Extract the (X, Y) coordinate from the center of the cell holding the provided text.  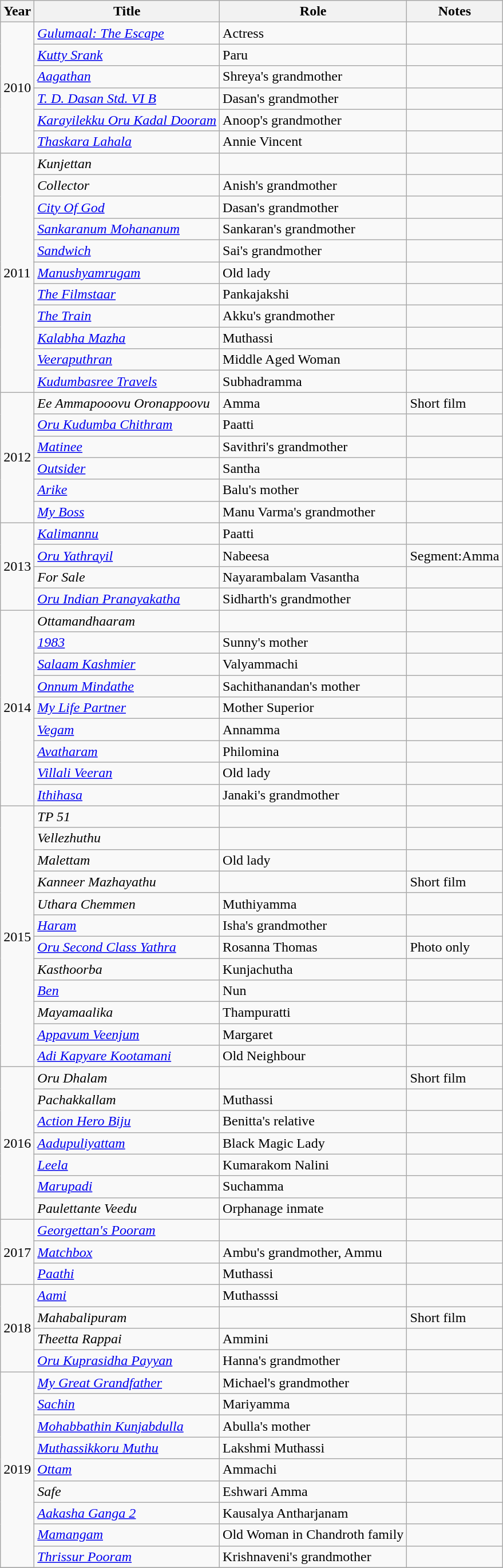
Santha (314, 468)
Onnum Mindathe (127, 686)
Veeraputhran (127, 360)
Valyammachi (314, 664)
Matinee (127, 447)
Eshwari Amma (314, 1491)
Gulumaal: The Escape (127, 33)
Vegam (127, 730)
Haram (127, 925)
2016 (17, 1143)
Oru Yathrayil (127, 555)
Ottamandhaaram (127, 620)
Old Neighbour (314, 1056)
Anoop's grandmother (314, 120)
Photo only (454, 947)
Kanneer Mazhayathu (127, 882)
Sidharth's grandmother (314, 599)
Vellezhuthu (127, 838)
Aagathan (127, 77)
Salaam Kashmier (127, 664)
Akku's grandmother (314, 316)
Kudumbasree Travels (127, 381)
Mahabalipuram (127, 1317)
Pankajakshi (314, 295)
Oru Second Class Yathra (127, 947)
Krishnaveni's grandmother (314, 1557)
Manushyamrugam (127, 273)
Rosanna Thomas (314, 947)
Janaki's grandmother (314, 795)
Hanna's grandmother (314, 1361)
Anish's grandmother (314, 185)
Paru (314, 55)
Ben (127, 991)
Avatharam (127, 751)
Kumarakom Nalini (314, 1165)
Kalimannu (127, 534)
Aami (127, 1295)
Villali Veeran (127, 773)
Muthassikkoru Muthu (127, 1448)
T. D. Dasan Std. VI B (127, 98)
Matchbox (127, 1252)
Abulla's mother (314, 1426)
2017 (17, 1252)
Kunjettan (127, 164)
Sunny's mother (314, 643)
TP 51 (127, 817)
Adi Kapyare Kootamani (127, 1056)
The Filmstaar (127, 295)
Ammini (314, 1339)
2015 (17, 937)
Sankaran's grandmother (314, 229)
Annamma (314, 730)
Sachin (127, 1404)
Year (17, 11)
Oru Dhalam (127, 1078)
Mariyamma (314, 1404)
Mother Superior (314, 708)
Malettam (127, 860)
Lakshmi Muthassi (314, 1448)
Muthasssi (314, 1295)
Suchamma (314, 1187)
Manu Varma's grandmother (314, 512)
Sankaranum Mohananum (127, 229)
Kalabha Mazha (127, 338)
Sachithanandan's mother (314, 686)
Theetta Rappai (127, 1339)
2013 (17, 566)
2010 (17, 87)
Sandwich (127, 250)
My Boss (127, 512)
Ottam (127, 1470)
Mayamaalika (127, 1013)
Outsider (127, 468)
Nabeesa (314, 555)
2014 (17, 708)
Leela (127, 1165)
2011 (17, 272)
Middle Aged Woman (314, 360)
Kasthoorba (127, 969)
Ithihasa (127, 795)
Safe (127, 1491)
Uthara Chemmen (127, 904)
Mohabbathin Kunjabdulla (127, 1426)
Thrissur Pooram (127, 1557)
Annie Vincent (314, 142)
Muthiyamma (314, 904)
Karayilekku Oru Kadal Dooram (127, 120)
Arike (127, 490)
Philomina (314, 751)
Kausalya Antharjanam (314, 1513)
Notes (454, 11)
Kunjachutha (314, 969)
Thaskara Lahala (127, 142)
Kutty Srank (127, 55)
Subhadramma (314, 381)
Balu's mother (314, 490)
For Sale (127, 577)
Amma (314, 403)
Old Woman in Chandroth family (314, 1535)
Oru Kuprasidha Payyan (127, 1361)
Isha's grandmother (314, 925)
Nun (314, 991)
City Of God (127, 207)
Marupadi (127, 1187)
Actress (314, 33)
My Great Grandfather (127, 1383)
Pachakkallam (127, 1100)
Paathi (127, 1273)
Nayarambalam Vasantha (314, 577)
Oru Kudumba Chithram (127, 425)
Ambu's grandmother, Ammu (314, 1252)
Benitta's relative (314, 1121)
Georgettan's Pooram (127, 1230)
Thampuratti (314, 1013)
Ammachi (314, 1470)
2012 (17, 457)
Oru Indian Pranayakatha (127, 599)
Orphanage inmate (314, 1208)
1983 (127, 643)
Savithri's grandmother (314, 447)
Collector (127, 185)
Mamangam (127, 1535)
Shreya's grandmother (314, 77)
Paulettante Veedu (127, 1208)
Aakasha Ganga 2 (127, 1513)
Sai's grandmother (314, 250)
Michael's grandmother (314, 1383)
Black Magic Lady (314, 1143)
Ee Ammapooovu Oronappoovu (127, 403)
Appavum Veenjum (127, 1034)
Aadupuliyattam (127, 1143)
Action Hero Biju (127, 1121)
My Life Partner (127, 708)
Title (127, 11)
Role (314, 11)
2019 (17, 1470)
The Train (127, 316)
2018 (17, 1328)
Segment:Amma (454, 555)
Margaret (314, 1034)
